Detect which cell encompasses the target text, then output its (X, Y) center coordinate. 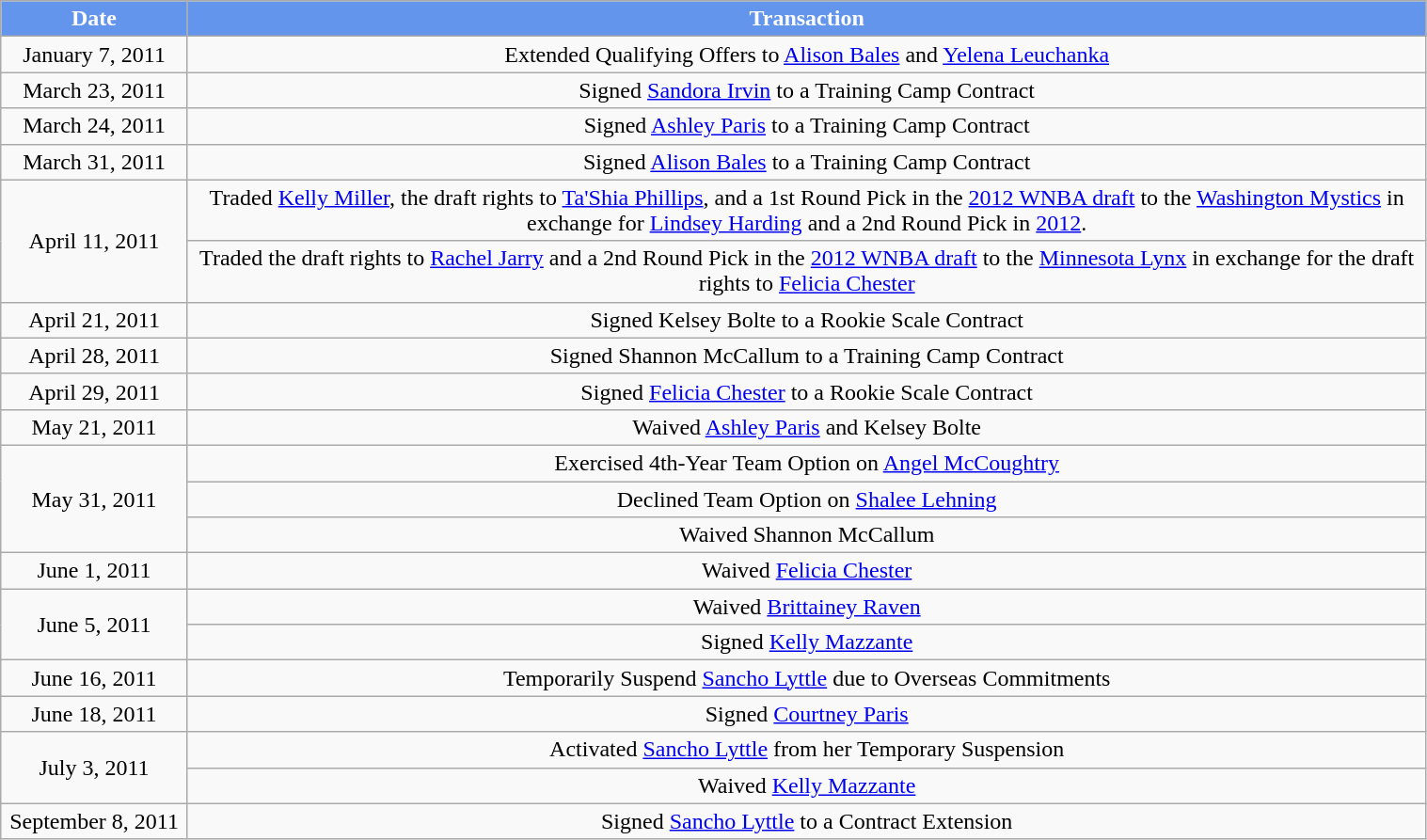
January 7, 2011 (94, 55)
Transaction (807, 19)
Signed Kelly Mazzante (807, 642)
Signed Ashley Paris to a Training Camp Contract (807, 126)
Extended Qualifying Offers to Alison Bales and Yelena Leuchanka (807, 55)
Date (94, 19)
April 29, 2011 (94, 391)
April 28, 2011 (94, 356)
May 21, 2011 (94, 427)
Exercised 4th-Year Team Option on Angel McCoughtry (807, 463)
Signed Felicia Chester to a Rookie Scale Contract (807, 391)
Waived Shannon McCallum (807, 535)
July 3, 2011 (94, 768)
April 11, 2011 (94, 241)
June 1, 2011 (94, 571)
Signed Sancho Lyttle to a Contract Extension (807, 821)
Signed Courtney Paris (807, 714)
March 24, 2011 (94, 126)
Signed Kelsey Bolte to a Rookie Scale Contract (807, 320)
Signed Sandora Irvin to a Training Camp Contract (807, 90)
Waived Brittainey Raven (807, 607)
Waived Kelly Mazzante (807, 785)
June 5, 2011 (94, 625)
May 31, 2011 (94, 499)
Temporarily Suspend Sancho Lyttle due to Overseas Commitments (807, 678)
March 23, 2011 (94, 90)
Waived Felicia Chester (807, 571)
Declined Team Option on Shalee Lehning (807, 499)
Signed Alison Bales to a Training Camp Contract (807, 162)
June 18, 2011 (94, 714)
April 21, 2011 (94, 320)
Waived Ashley Paris and Kelsey Bolte (807, 427)
March 31, 2011 (94, 162)
June 16, 2011 (94, 678)
September 8, 2011 (94, 821)
Activated Sancho Lyttle from her Temporary Suspension (807, 750)
Signed Shannon McCallum to a Training Camp Contract (807, 356)
